Identify which cell holds the provided text, then report its [X, Y] central coordinate. 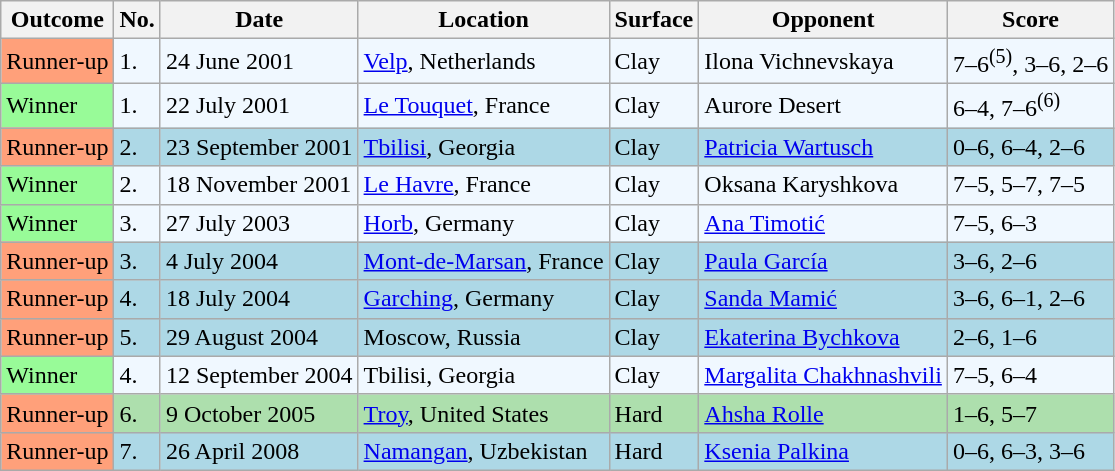
18 November 2001 [259, 185]
Namangan, Uzbekistan [484, 451]
26 April 2008 [259, 451]
Mont-de-Marsan, France [484, 261]
22 July 2001 [259, 106]
7. [137, 451]
7–6(5), 3–6, 2–6 [1030, 62]
Ana Timotić [824, 223]
Opponent [824, 20]
12 September 2004 [259, 375]
0–6, 6–3, 3–6 [1030, 451]
18 July 2004 [259, 299]
Surface [654, 20]
Location [484, 20]
Ilona Vichnevskaya [824, 62]
6. [137, 413]
7–5, 6–3 [1030, 223]
2–6, 1–6 [1030, 337]
5. [137, 337]
Paula García [824, 261]
Garching, Germany [484, 299]
1–6, 5–7 [1030, 413]
6–4, 7–6(6) [1030, 106]
7–5, 5–7, 7–5 [1030, 185]
Aurore Desert [824, 106]
Ksenia Palkina [824, 451]
0–6, 6–4, 2–6 [1030, 147]
Velp, Netherlands [484, 62]
9 October 2005 [259, 413]
Troy, United States [484, 413]
Le Touquet, France [484, 106]
No. [137, 20]
Horb, Germany [484, 223]
3–6, 6–1, 2–6 [1030, 299]
24 June 2001 [259, 62]
27 July 2003 [259, 223]
4 July 2004 [259, 261]
Moscow, Russia [484, 337]
Score [1030, 20]
Outcome [58, 20]
Ahsha Rolle [824, 413]
Oksana Karyshkova [824, 185]
Ekaterina Bychkova [824, 337]
Margalita Chakhnashvili [824, 375]
7–5, 6–4 [1030, 375]
Sanda Mamić [824, 299]
3–6, 2–6 [1030, 261]
Date [259, 20]
29 August 2004 [259, 337]
Patricia Wartusch [824, 147]
23 September 2001 [259, 147]
Le Havre, France [484, 185]
